Determine the [X, Y] coordinate at the center of the cell enclosing the given text.  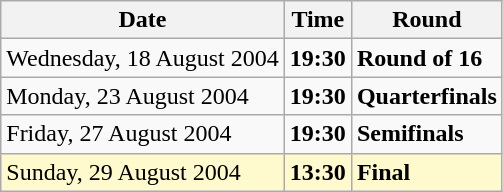
Date [143, 20]
Monday, 23 August 2004 [143, 96]
Semifinals [426, 134]
13:30 [318, 172]
Round of 16 [426, 58]
Friday, 27 August 2004 [143, 134]
Final [426, 172]
Sunday, 29 August 2004 [143, 172]
Round [426, 20]
Quarterfinals [426, 96]
Time [318, 20]
Wednesday, 18 August 2004 [143, 58]
